Pinpoint the cell where the given text exists, returning its [x, y] midpoint coordinate. 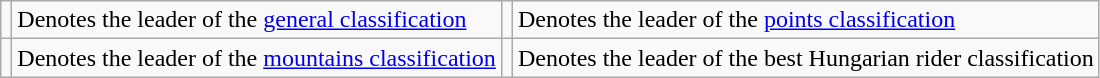
Denotes the leader of the mountains classification [257, 58]
Denotes the leader of the points classification [806, 20]
Denotes the leader of the general classification [257, 20]
Denotes the leader of the best Hungarian rider classification [806, 58]
